Identify which cell holds the provided text, then report its (X, Y) central coordinate. 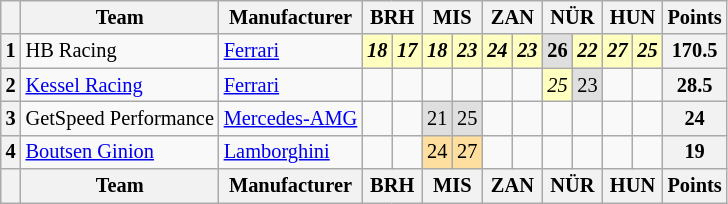
GetSpeed Performance (120, 118)
1 (11, 51)
3 (11, 118)
22 (587, 51)
2 (11, 85)
Mercedes-AMG (290, 118)
21 (437, 118)
170.5 (695, 51)
Boutsen Ginion (120, 152)
HB Racing (120, 51)
4 (11, 152)
28.5 (695, 85)
Kessel Racing (120, 85)
17 (407, 51)
26 (557, 51)
Lamborghini (290, 152)
19 (695, 152)
